Return the [X, Y] coordinate for the center point of the cell that contains the specified text.  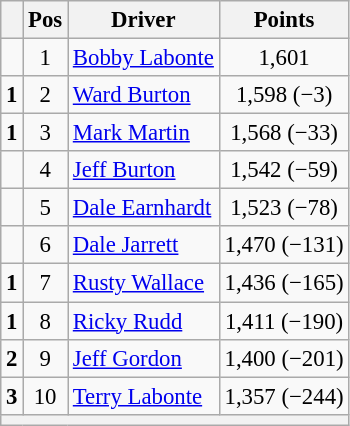
7 [46, 283]
1,470 (−131) [284, 245]
1,598 (−3) [284, 95]
Pos [46, 20]
9 [46, 358]
1,400 (−201) [284, 358]
Jeff Gordon [144, 358]
1,568 (−33) [284, 133]
10 [46, 396]
Mark Martin [144, 133]
8 [46, 321]
1,601 [284, 58]
Bobby Labonte [144, 58]
1,411 (−190) [284, 321]
6 [46, 245]
4 [46, 170]
Terry Labonte [144, 396]
Dale Earnhardt [144, 208]
1,357 (−244) [284, 396]
Points [284, 20]
Driver [144, 20]
1,523 (−78) [284, 208]
Jeff Burton [144, 170]
1,542 (−59) [284, 170]
5 [46, 208]
Ricky Rudd [144, 321]
Ward Burton [144, 95]
1,436 (−165) [284, 283]
Dale Jarrett [144, 245]
Rusty Wallace [144, 283]
